Extract the (X, Y) coordinate from the center of the cell holding the provided text.  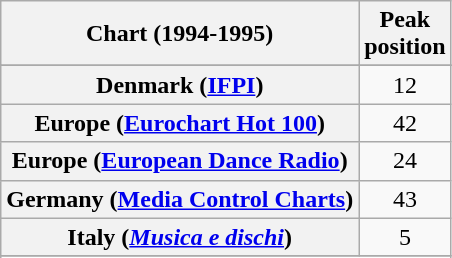
Italy (Musica e dischi) (180, 237)
42 (405, 123)
Denmark (IFPI) (180, 85)
Europe (European Dance Radio) (180, 161)
Germany (Media Control Charts) (180, 199)
Europe (Eurochart Hot 100) (180, 123)
24 (405, 161)
12 (405, 85)
Chart (1994-1995) (180, 34)
43 (405, 199)
Peakposition (405, 34)
5 (405, 237)
